For the text-containing cell, return its midpoint in (X, Y) coordinate format. 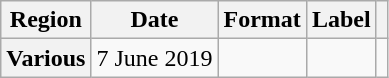
7 June 2019 (154, 58)
Region (46, 20)
Date (154, 20)
Label (341, 20)
Various (46, 58)
Format (262, 20)
